Locate the cell with the specified text and output its [x, y] center coordinate. 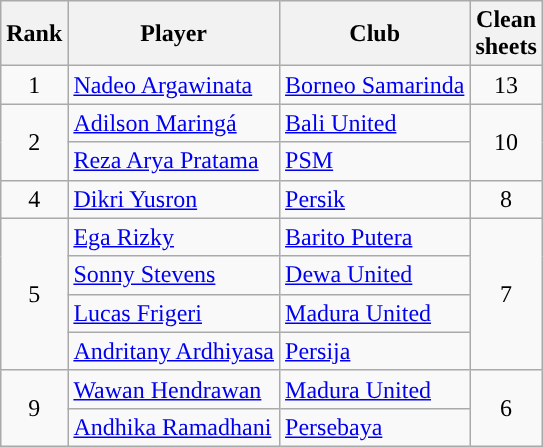
6 [506, 408]
Dewa United [375, 275]
Bali United [375, 123]
8 [506, 199]
4 [34, 199]
9 [34, 408]
Adilson Maringá [174, 123]
Borneo Samarinda [375, 85]
Cleansheets [506, 34]
7 [506, 294]
10 [506, 142]
Barito Putera [375, 237]
Club [375, 34]
Persija [375, 351]
Andritany Ardhiyasa [174, 351]
Lucas Frigeri [174, 313]
Reza Arya Pratama [174, 161]
Andhika Ramadhani [174, 427]
Sonny Stevens [174, 275]
Nadeo Argawinata [174, 85]
2 [34, 142]
Rank [34, 34]
Persik [375, 199]
Player [174, 34]
Ega Rizky [174, 237]
5 [34, 294]
Dikri Yusron [174, 199]
13 [506, 85]
PSM [375, 161]
Wawan Hendrawan [174, 389]
1 [34, 85]
Persebaya [375, 427]
